Find where the given text appears and provide that cell's center as (x, y) coordinate. 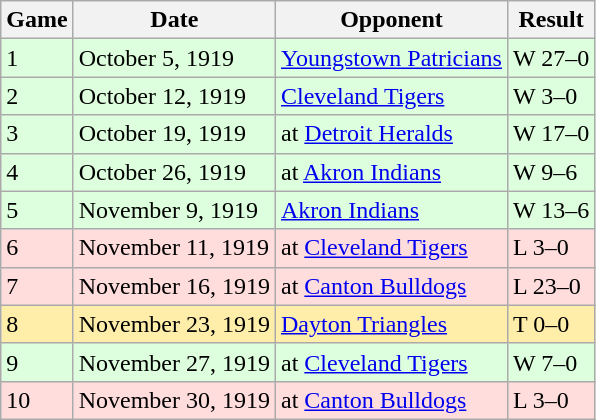
November 16, 1919 (174, 286)
November 23, 1919 (174, 324)
5 (37, 210)
4 (37, 172)
1 (37, 58)
6 (37, 248)
October 26, 1919 (174, 172)
Opponent (391, 20)
November 30, 1919 (174, 400)
W 3–0 (550, 96)
November 27, 1919 (174, 362)
7 (37, 286)
Akron Indians (391, 210)
10 (37, 400)
Date (174, 20)
at Akron Indians (391, 172)
October 5, 1919 (174, 58)
W 9–6 (550, 172)
L 23–0 (550, 286)
T 0–0 (550, 324)
October 12, 1919 (174, 96)
November 11, 1919 (174, 248)
Game (37, 20)
Youngstown Patricians (391, 58)
Result (550, 20)
W 7–0 (550, 362)
Dayton Triangles (391, 324)
Cleveland Tigers (391, 96)
9 (37, 362)
2 (37, 96)
at Detroit Heralds (391, 134)
3 (37, 134)
8 (37, 324)
October 19, 1919 (174, 134)
November 9, 1919 (174, 210)
W 17–0 (550, 134)
W 13–6 (550, 210)
W 27–0 (550, 58)
